Capture the cell that displays the provided text and extract its [X, Y] central coordinate. 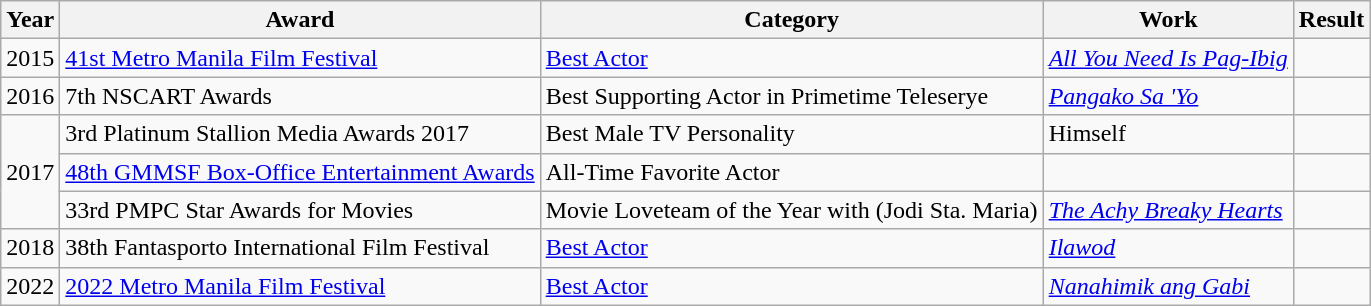
The Achy Breaky Hearts [1168, 210]
Year [30, 20]
38th Fantasporto International Film Festival [300, 248]
41st Metro Manila Film Festival [300, 58]
Category [792, 20]
Best Male TV Personality [792, 134]
Best Supporting Actor in Primetime Teleserye [792, 96]
Award [300, 20]
Work [1168, 20]
2017 [30, 172]
All-Time Favorite Actor [792, 172]
Himself [1168, 134]
2016 [30, 96]
3rd Platinum Stallion Media Awards 2017 [300, 134]
Pangako Sa 'Yo [1168, 96]
2015 [30, 58]
Ilawod [1168, 248]
All You Need Is Pag-Ibig [1168, 58]
2022 [30, 286]
Result [1331, 20]
7th NSCART Awards [300, 96]
33rd PMPC Star Awards for Movies [300, 210]
Movie Loveteam of the Year with (Jodi Sta. Maria) [792, 210]
Nanahimik ang Gabi [1168, 286]
2022 Metro Manila Film Festival [300, 286]
48th GMMSF Box-Office Entertainment Awards [300, 172]
2018 [30, 248]
